Locate the cell with the specified text and output its [X, Y] center coordinate. 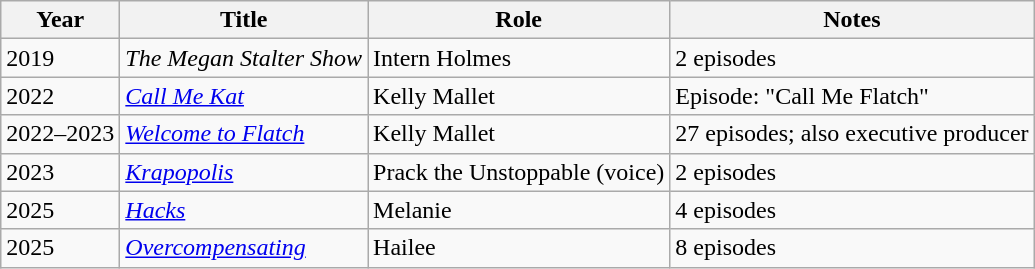
Title [244, 20]
Role [519, 20]
The Megan Stalter Show [244, 58]
Welcome to Flatch [244, 134]
2022–2023 [60, 134]
8 episodes [852, 248]
Hacks [244, 210]
Prack the Unstoppable (voice) [519, 172]
Krapopolis [244, 172]
4 episodes [852, 210]
Hailee [519, 248]
Melanie [519, 210]
2023 [60, 172]
2022 [60, 96]
Call Me Kat [244, 96]
2019 [60, 58]
27 episodes; also executive producer [852, 134]
Episode: "Call Me Flatch" [852, 96]
Year [60, 20]
Notes [852, 20]
Overcompensating [244, 248]
Intern Holmes [519, 58]
